Detect which cell encompasses the target text, then output its (X, Y) center coordinate. 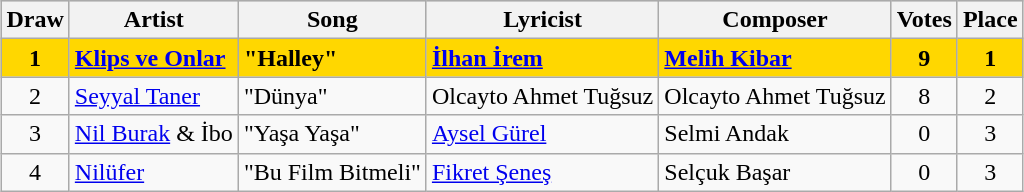
Votes (924, 20)
"Halley" (332, 58)
"Bu Film Bitmeli" (332, 172)
Place (990, 20)
Nilüfer (154, 172)
"Yaşa Yaşa" (332, 134)
Fikret Şeneş (542, 172)
8 (924, 96)
Lyricist (542, 20)
Melih Kibar (775, 58)
9 (924, 58)
Draw (35, 20)
Song (332, 20)
"Dünya" (332, 96)
Artist (154, 20)
Nil Burak & İbo (154, 134)
Composer (775, 20)
Klips ve Onlar (154, 58)
İlhan İrem (542, 58)
Aysel Gürel (542, 134)
Seyyal Taner (154, 96)
4 (35, 172)
Selmi Andak (775, 134)
Selçuk Başar (775, 172)
